Provide the [X, Y] coordinate of the cell's center where the given text is located.  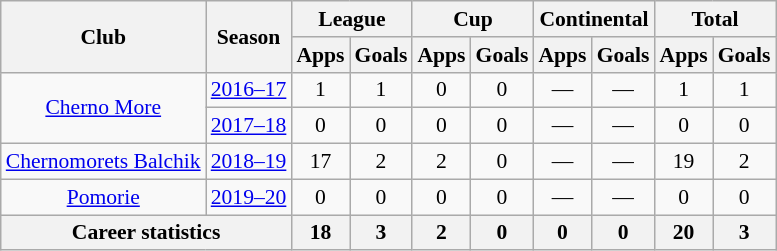
Cherno More [104, 108]
2019–20 [249, 197]
Total [714, 19]
2016–17 [249, 90]
Career statistics [146, 233]
Chernomorets Balchik [104, 162]
League [352, 19]
Pomorie [104, 197]
Cup [472, 19]
18 [320, 233]
2018–19 [249, 162]
Season [249, 36]
Club [104, 36]
2017–18 [249, 126]
17 [320, 162]
Continental [594, 19]
19 [683, 162]
20 [683, 233]
